Provide the (X, Y) coordinate of the cell's center where the given text is located.  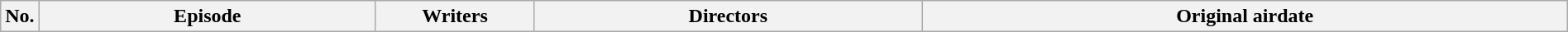
Directors (729, 16)
Writers (455, 16)
No. (20, 16)
Original airdate (1245, 16)
Episode (207, 16)
